Scan for the cell matching the given text and deliver its [X, Y] coordinate at center. 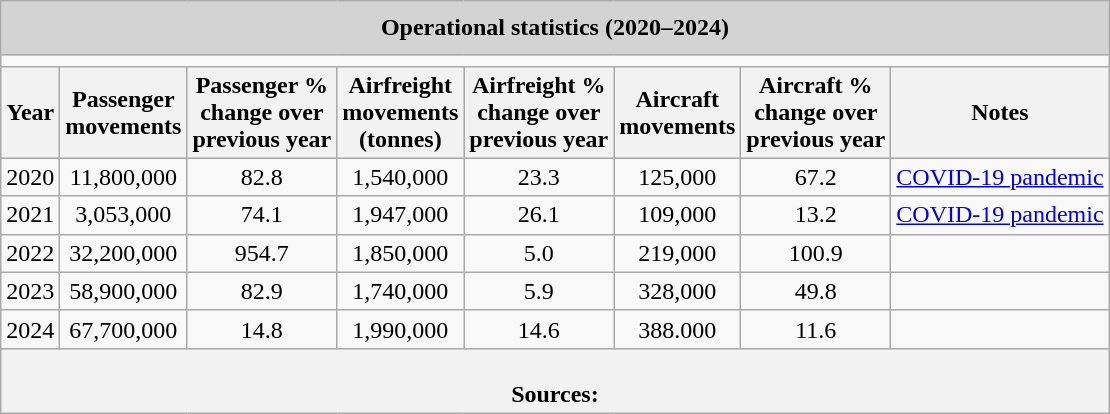
58,900,000 [124, 291]
1,850,000 [400, 253]
Operational statistics (2020–2024) [555, 28]
1,947,000 [400, 215]
82.8 [262, 177]
67.2 [816, 177]
100.9 [816, 253]
Airfreight %change overprevious year [539, 112]
1,740,000 [400, 291]
Aircraftmovements [678, 112]
2020 [30, 177]
1,540,000 [400, 177]
Airfreightmovements(tonnes) [400, 112]
32,200,000 [124, 253]
1,990,000 [400, 329]
954.7 [262, 253]
67,700,000 [124, 329]
82.9 [262, 291]
Aircraft %change overprevious year [816, 112]
14.8 [262, 329]
13.2 [816, 215]
Passenger %change overprevious year [262, 112]
328,000 [678, 291]
Passengermovements [124, 112]
74.1 [262, 215]
26.1 [539, 215]
2023 [30, 291]
11.6 [816, 329]
388.000 [678, 329]
2021 [30, 215]
49.8 [816, 291]
2022 [30, 253]
109,000 [678, 215]
125,000 [678, 177]
219,000 [678, 253]
23.3 [539, 177]
11,800,000 [124, 177]
14.6 [539, 329]
Notes [1000, 112]
Sources: [555, 380]
3,053,000 [124, 215]
2024 [30, 329]
5.0 [539, 253]
5.9 [539, 291]
Year [30, 112]
